For the text-containing cell, return its midpoint in (x, y) coordinate format. 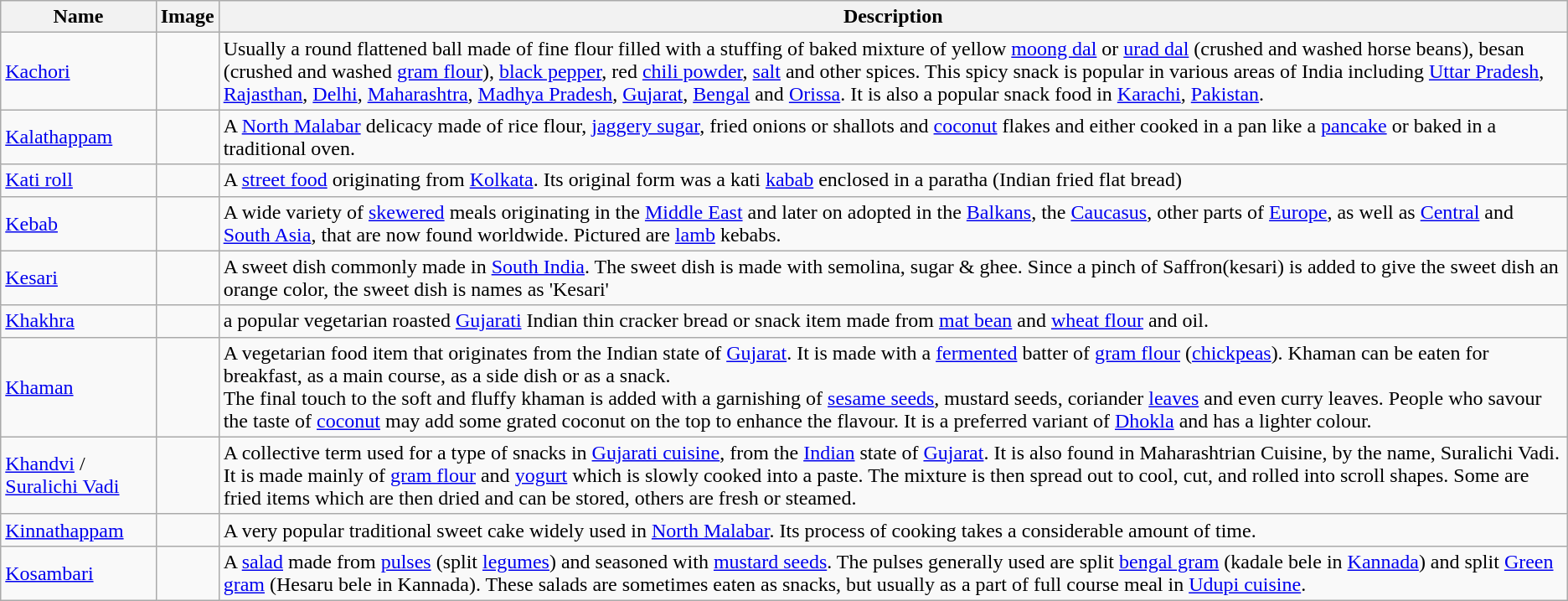
Kebab (79, 223)
Kati roll (79, 180)
Description (893, 17)
Khaman (79, 387)
Name (79, 17)
Khandvi / Suralichi Vadi (79, 475)
Kesari (79, 278)
A street food originating from Kolkata. Its original form was a kati kabab enclosed in a paratha (Indian fried flat bread) (893, 180)
Kalathappam (79, 137)
a popular vegetarian roasted Gujarati Indian thin cracker bread or snack item made from mat bean and wheat flour and oil. (893, 321)
A very popular traditional sweet cake widely used in North Malabar. Its process of cooking takes a considerable amount of time. (893, 530)
Kachori (79, 71)
Kinnathappam (79, 530)
Kosambari (79, 573)
Khakhra (79, 321)
Image (188, 17)
